Capture the cell that displays the provided text and extract its (x, y) central coordinate. 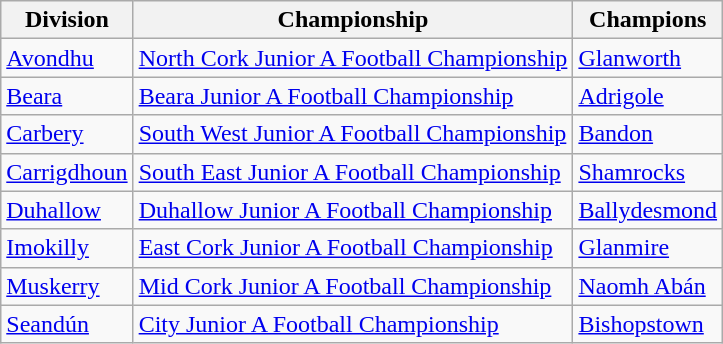
North Cork Junior A Football Championship (353, 58)
Champions (648, 20)
Carbery (67, 134)
Adrigole (648, 96)
Naomh Abán (648, 286)
Duhallow (67, 210)
South West Junior A Football Championship (353, 134)
Shamrocks (648, 172)
Beara Junior A Football Championship (353, 96)
South East Junior A Football Championship (353, 172)
Seandún (67, 324)
Duhallow Junior A Football Championship (353, 210)
Championship (353, 20)
City Junior A Football Championship (353, 324)
Mid Cork Junior A Football Championship (353, 286)
Division (67, 20)
Bishopstown (648, 324)
Muskerry (67, 286)
Imokilly (67, 248)
Ballydesmond (648, 210)
East Cork Junior A Football Championship (353, 248)
Avondhu (67, 58)
Bandon (648, 134)
Carrigdhoun (67, 172)
Beara (67, 96)
Glanworth (648, 58)
Glanmire (648, 248)
